Return the (x, y) coordinate for the center point of the cell that contains the specified text.  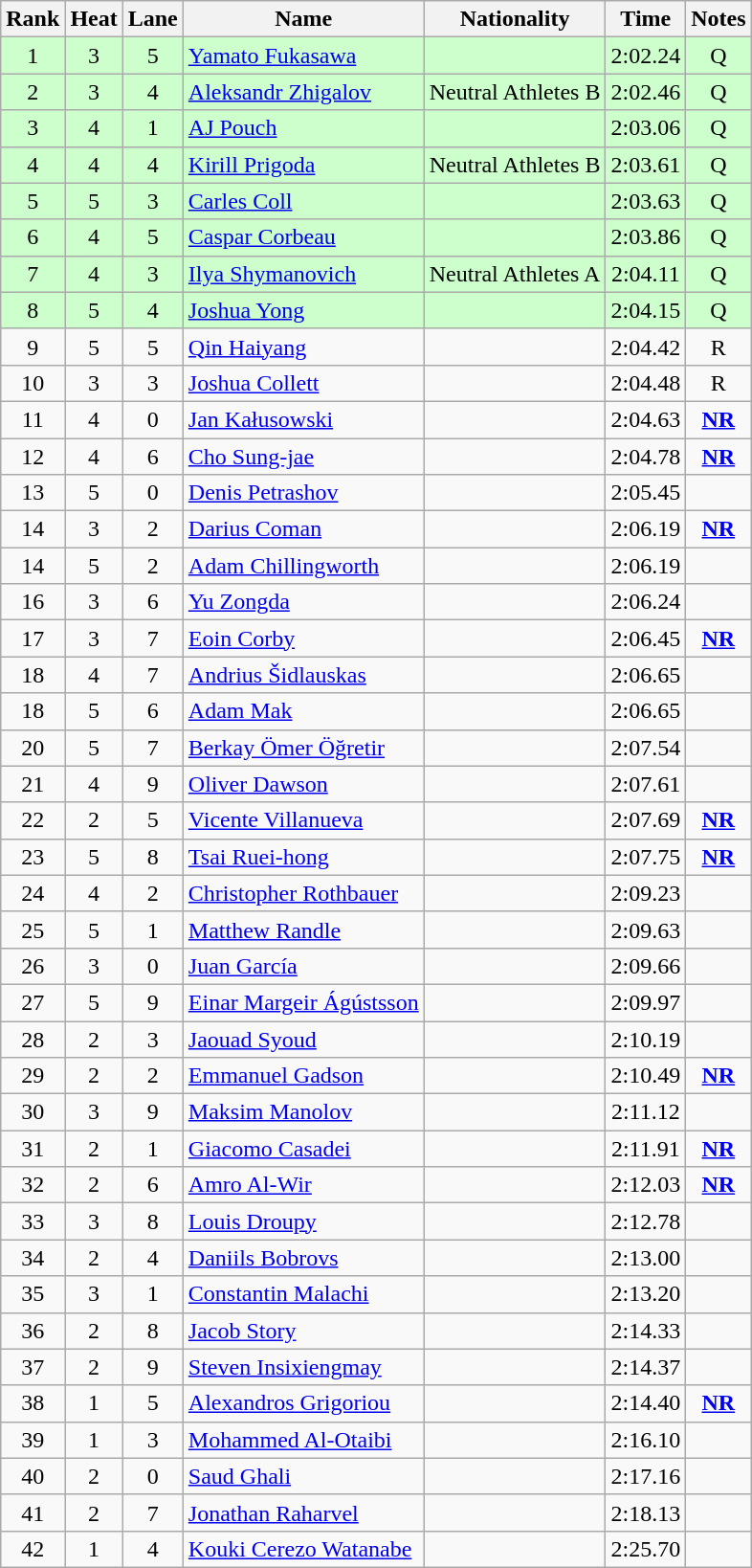
Heat (94, 19)
Kouki Cerezo Watanabe (303, 1549)
Joshua Collett (303, 383)
2:07.61 (646, 784)
2:12.03 (646, 1185)
2:03.06 (646, 128)
Einar Margeir Ágústsson (303, 1002)
33 (33, 1221)
2:11.12 (646, 1112)
Qin Haiyang (303, 347)
Constantin Malachi (303, 1294)
Kirill Prigoda (303, 165)
Louis Droupy (303, 1221)
11 (33, 419)
Ilya Shymanovich (303, 274)
2:03.63 (646, 201)
Giacomo Casadei (303, 1149)
2:04.78 (646, 457)
Time (646, 19)
2:06.24 (646, 602)
2:12.78 (646, 1221)
40 (33, 1476)
Christopher Rothbauer (303, 893)
Adam Mak (303, 711)
Jonathan Raharvel (303, 1512)
2:05.45 (646, 493)
28 (33, 1039)
Matthew Randle (303, 930)
2:04.15 (646, 310)
34 (33, 1258)
Steven Insixiengmay (303, 1367)
2:04.42 (646, 347)
2:13.20 (646, 1294)
Berkay Ömer Öğretir (303, 748)
36 (33, 1331)
2:02.46 (646, 92)
2:04.63 (646, 419)
Yamato Fukasawa (303, 56)
Saud Ghali (303, 1476)
Juan García (303, 966)
39 (33, 1440)
2:03.61 (646, 165)
Darius Coman (303, 529)
21 (33, 784)
AJ Pouch (303, 128)
Tsai Ruei-hong (303, 857)
25 (33, 930)
2:09.63 (646, 930)
2:17.16 (646, 1476)
Jan Kałusowski (303, 419)
12 (33, 457)
Adam Chillingworth (303, 566)
2:07.75 (646, 857)
2:14.37 (646, 1367)
2:07.69 (646, 820)
Nationality (515, 19)
Aleksandr Zhigalov (303, 92)
2:02.24 (646, 56)
Amro Al-Wir (303, 1185)
Joshua Yong (303, 310)
24 (33, 893)
Rank (33, 19)
17 (33, 638)
30 (33, 1112)
Lane (153, 19)
Denis Petrashov (303, 493)
Eoin Corby (303, 638)
27 (33, 1002)
Emmanuel Gadson (303, 1076)
Jaouad Syoud (303, 1039)
Carles Coll (303, 201)
Notes (719, 19)
2:16.10 (646, 1440)
Maksim Manolov (303, 1112)
2:14.33 (646, 1331)
2:13.00 (646, 1258)
22 (33, 820)
38 (33, 1403)
20 (33, 748)
2:07.54 (646, 748)
2:06.45 (646, 638)
Mohammed Al-Otaibi (303, 1440)
Vicente Villanueva (303, 820)
26 (33, 966)
Alexandros Grigoriou (303, 1403)
2:03.86 (646, 237)
2:18.13 (646, 1512)
2:11.91 (646, 1149)
41 (33, 1512)
Yu Zongda (303, 602)
Name (303, 19)
13 (33, 493)
Oliver Dawson (303, 784)
16 (33, 602)
29 (33, 1076)
2:14.40 (646, 1403)
37 (33, 1367)
2:25.70 (646, 1549)
42 (33, 1549)
2:09.66 (646, 966)
2:10.19 (646, 1039)
Neutral Athletes A (515, 274)
23 (33, 857)
10 (33, 383)
35 (33, 1294)
2:09.97 (646, 1002)
2:04.48 (646, 383)
Cho Sung-jae (303, 457)
Jacob Story (303, 1331)
2:10.49 (646, 1076)
2:09.23 (646, 893)
Andrius Šidlauskas (303, 675)
2:04.11 (646, 274)
Daniils Bobrovs (303, 1258)
32 (33, 1185)
31 (33, 1149)
Caspar Corbeau (303, 237)
